Determine the (x, y) coordinate at the center of the cell enclosing the given text.  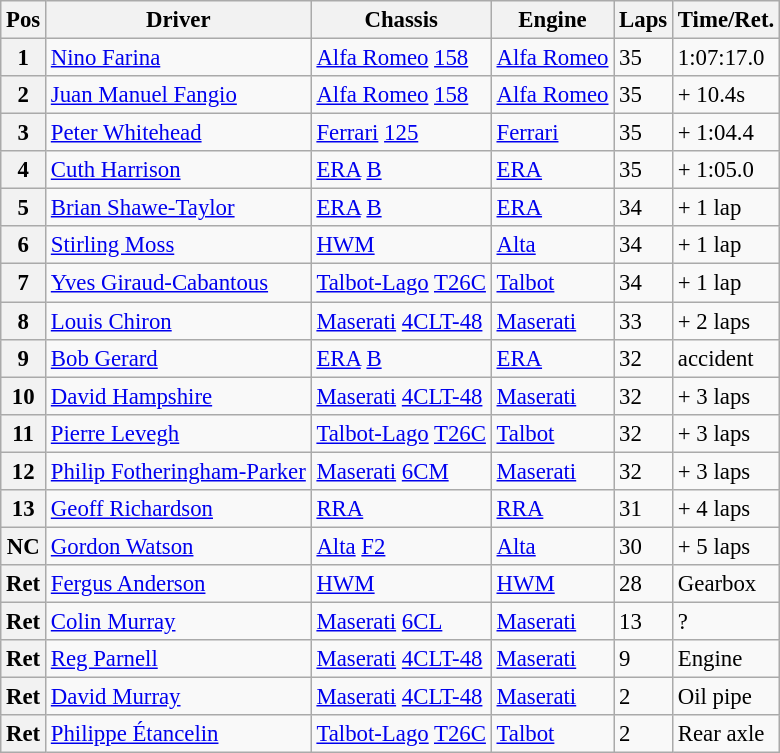
NC (24, 546)
+ 10.4s (726, 95)
+ 1:04.4 (726, 133)
Oil pipe (726, 697)
David Hampshire (179, 396)
Rear axle (726, 734)
Geoff Richardson (179, 509)
Fergus Anderson (179, 584)
7 (24, 283)
3 (24, 133)
1:07:17.0 (726, 58)
Laps (644, 20)
5 (24, 208)
Philippe Étancelin (179, 734)
Maserati 6CL (401, 621)
+ 4 laps (726, 509)
+ 5 laps (726, 546)
Time/Ret. (726, 20)
Maserati 6CM (401, 471)
Juan Manuel Fangio (179, 95)
Colin Murray (179, 621)
Stirling Moss (179, 245)
Bob Gerard (179, 358)
Gordon Watson (179, 546)
David Murray (179, 697)
Pos (24, 20)
1 (24, 58)
+ 2 laps (726, 321)
12 (24, 471)
28 (644, 584)
Peter Whitehead (179, 133)
Chassis (401, 20)
4 (24, 170)
8 (24, 321)
33 (644, 321)
Alta F2 (401, 546)
11 (24, 433)
30 (644, 546)
Ferrari 125 (401, 133)
+ 1:05.0 (726, 170)
Nino Farina (179, 58)
Brian Shawe-Taylor (179, 208)
Reg Parnell (179, 659)
? (726, 621)
Yves Giraud-Cabantous (179, 283)
Driver (179, 20)
Pierre Levegh (179, 433)
Philip Fotheringham-Parker (179, 471)
accident (726, 358)
Gearbox (726, 584)
6 (24, 245)
Louis Chiron (179, 321)
Ferrari (552, 133)
10 (24, 396)
Cuth Harrison (179, 170)
31 (644, 509)
